Pinpoint the cell where the given text exists, returning its (x, y) midpoint coordinate. 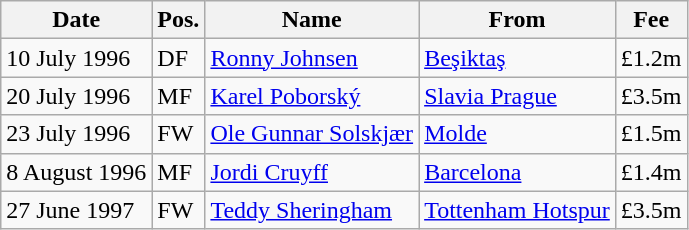
£1.2m (651, 58)
£1.4m (651, 172)
Barcelona (518, 172)
8 August 1996 (76, 172)
27 June 1997 (76, 210)
Ole Gunnar Solskjær (312, 134)
Slavia Prague (518, 96)
£1.5m (651, 134)
Date (76, 20)
Tottenham Hotspur (518, 210)
20 July 1996 (76, 96)
10 July 1996 (76, 58)
Ronny Johnsen (312, 58)
Pos. (178, 20)
Teddy Sheringham (312, 210)
Jordi Cruyff (312, 172)
Beşiktaş (518, 58)
DF (178, 58)
Fee (651, 20)
23 July 1996 (76, 134)
From (518, 20)
Molde (518, 134)
Name (312, 20)
Karel Poborský (312, 96)
